Scan for the cell matching the given text and deliver its [X, Y] coordinate at center. 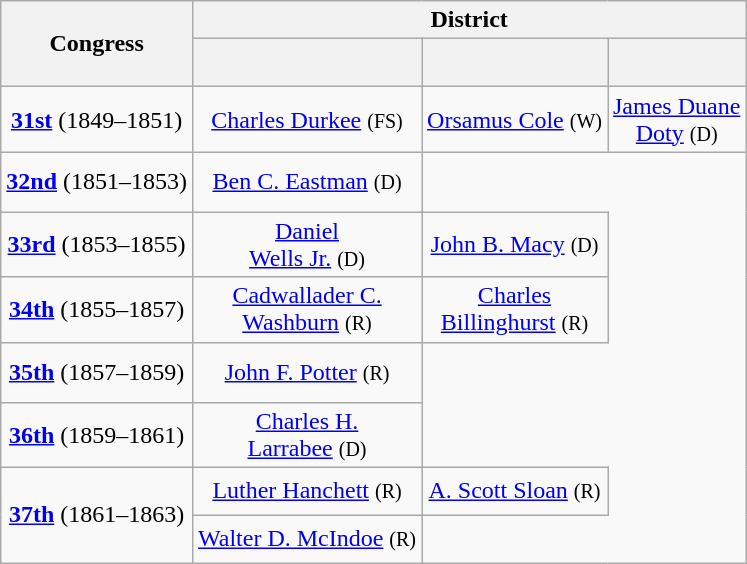
Ben C. Eastman (D) [306, 182]
CharlesBillinghurst (R) [515, 310]
Orsamus Cole (W) [515, 120]
Cadwallader C.Washburn (R) [306, 310]
32nd (1851–1853) [97, 182]
John F. Potter (R) [306, 372]
DanielWells Jr. (D) [306, 244]
Charles Durkee (FS) [306, 120]
33rd (1853–1855) [97, 244]
Luther Hanchett (R) [306, 491]
36th (1859–1861) [97, 434]
Charles H.Larrabee (D) [306, 434]
34th (1855–1857) [97, 310]
Congress [97, 44]
35th (1857–1859) [97, 372]
37th (1861–1863) [97, 515]
John B. Macy (D) [515, 244]
Walter D. McIndoe (R) [306, 539]
31st (1849–1851) [97, 120]
District [468, 20]
James DuaneDoty (D) [677, 120]
A. Scott Sloan (R) [515, 491]
